Search for the cell housing the specified text and yield its [X, Y] center coordinate. 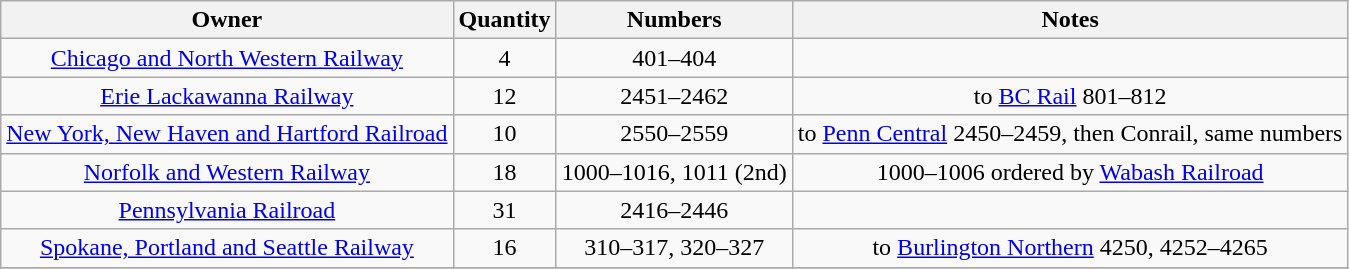
1000–1016, 1011 (2nd) [674, 172]
to Penn Central 2450–2459, then Conrail, same numbers [1070, 134]
to Burlington Northern 4250, 4252–4265 [1070, 248]
Quantity [504, 20]
401–404 [674, 58]
18 [504, 172]
Owner [227, 20]
31 [504, 210]
Norfolk and Western Railway [227, 172]
Erie Lackawanna Railway [227, 96]
2416–2446 [674, 210]
Spokane, Portland and Seattle Railway [227, 248]
1000–1006 ordered by Wabash Railroad [1070, 172]
10 [504, 134]
16 [504, 248]
Chicago and North Western Railway [227, 58]
to BC Rail 801–812 [1070, 96]
Notes [1070, 20]
Pennsylvania Railroad [227, 210]
New York, New Haven and Hartford Railroad [227, 134]
4 [504, 58]
Numbers [674, 20]
310–317, 320–327 [674, 248]
2451–2462 [674, 96]
2550–2559 [674, 134]
12 [504, 96]
